Capture the cell that displays the provided text and extract its [X, Y] central coordinate. 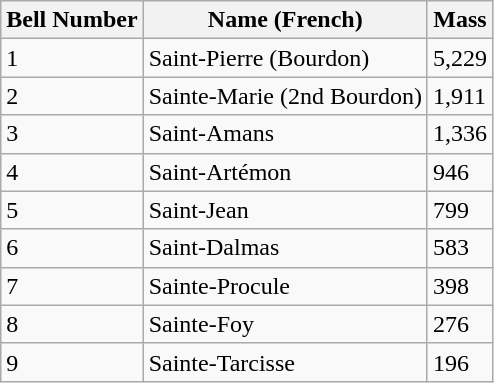
1,336 [460, 134]
276 [460, 324]
5 [72, 210]
8 [72, 324]
4 [72, 172]
Saint-Pierre (Bourdon) [285, 58]
1,911 [460, 96]
Saint-Artémon [285, 172]
9 [72, 362]
Saint-Amans [285, 134]
Bell Number [72, 20]
Mass [460, 20]
3 [72, 134]
196 [460, 362]
5,229 [460, 58]
Sainte-Marie (2nd Bourdon) [285, 96]
7 [72, 286]
Name (French) [285, 20]
583 [460, 248]
Sainte-Tarcisse [285, 362]
799 [460, 210]
Saint-Dalmas [285, 248]
2 [72, 96]
Saint-Jean [285, 210]
398 [460, 286]
1 [72, 58]
Sainte-Foy [285, 324]
6 [72, 248]
Sainte-Procule [285, 286]
946 [460, 172]
